Output the [x, y] coordinate of the center of the cell containing the given text.  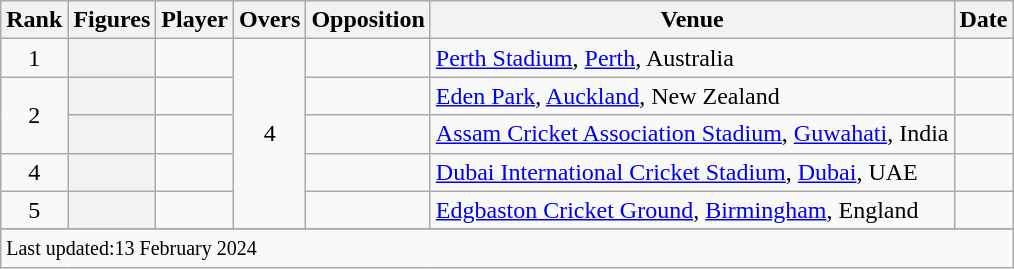
5 [34, 210]
Eden Park, Auckland, New Zealand [692, 96]
Figures [112, 20]
Dubai International Cricket Stadium, Dubai, UAE [692, 172]
Assam Cricket Association Stadium, Guwahati, India [692, 134]
Opposition [368, 20]
Edgbaston Cricket Ground, Birmingham, England [692, 210]
Last updated:13 February 2024 [507, 248]
Player [195, 20]
2 [34, 115]
Date [984, 20]
1 [34, 58]
Rank [34, 20]
Venue [692, 20]
Overs [270, 20]
Perth Stadium, Perth, Australia [692, 58]
